Search for the cell housing the specified text and yield its [x, y] center coordinate. 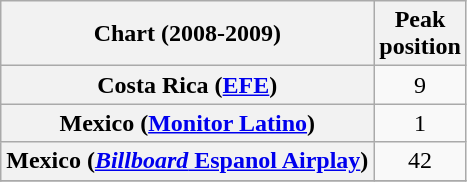
1 [420, 123]
Mexico (Monitor Latino) [188, 123]
42 [420, 161]
Costa Rica (EFE) [188, 85]
Peakposition [420, 34]
Chart (2008-2009) [188, 34]
Mexico (Billboard Espanol Airplay) [188, 161]
9 [420, 85]
